Return [X, Y] of the center of cell containing provided text 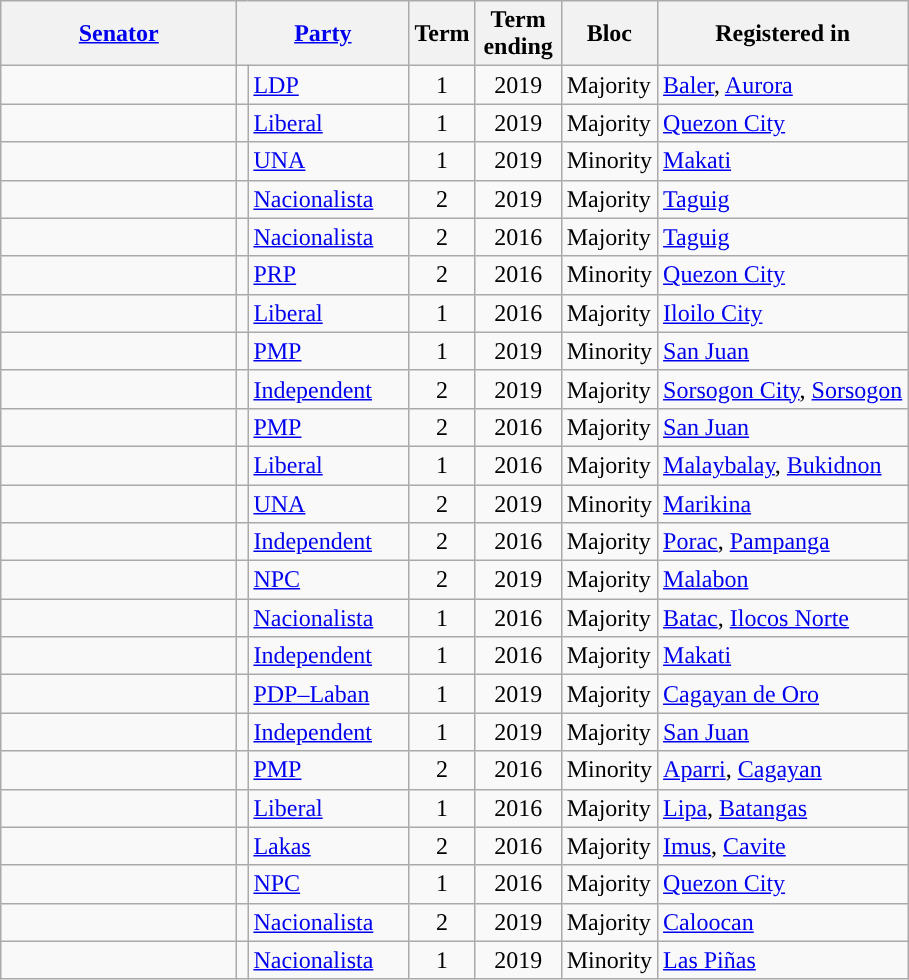
Term [442, 34]
Party [323, 34]
Imus, Cavite [783, 846]
PDP–Laban [328, 694]
Term ending [518, 34]
Cagayan de Oro [783, 694]
Malabon [783, 580]
Lakas [328, 846]
PRP [328, 275]
Lipa, Batangas [783, 808]
Caloocan [783, 922]
Malaybalay, Bukidnon [783, 465]
Batac, Ilocos Norte [783, 618]
LDP [328, 85]
Iloilo City [783, 313]
Porac, Pampanga [783, 542]
Aparri, Cagayan [783, 770]
Baler, Aurora [783, 85]
Senator [119, 34]
Marikina [783, 503]
Registered in [783, 34]
Las Piñas [783, 960]
Sorsogon City, Sorsogon [783, 389]
Bloc [609, 34]
